Return the (X, Y) coordinate for the center point of the cell that contains the specified text.  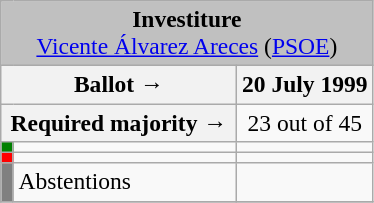
InvestitureVicente Álvarez Areces (PSOE) (187, 32)
Ballot → (119, 84)
20 July 1999 (305, 84)
Required majority → (119, 122)
Abstentions (125, 182)
23 out of 45 (305, 122)
